Pinpoint the cell where the given text exists, returning its [x, y] midpoint coordinate. 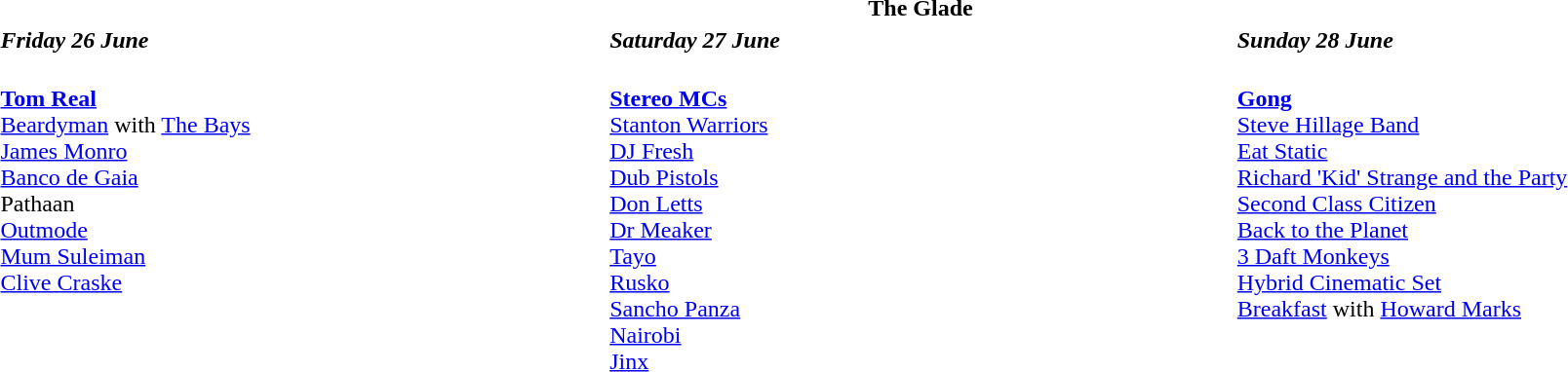
Saturday 27 June [921, 40]
